For the text-containing cell, return its midpoint in [X, Y] coordinate format. 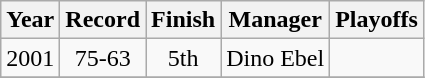
Manager [276, 20]
75-63 [103, 58]
Finish [184, 20]
Playoffs [377, 20]
5th [184, 58]
Dino Ebel [276, 58]
Record [103, 20]
2001 [30, 58]
Year [30, 20]
